Detect which cell encompasses the target text, then output its [x, y] center coordinate. 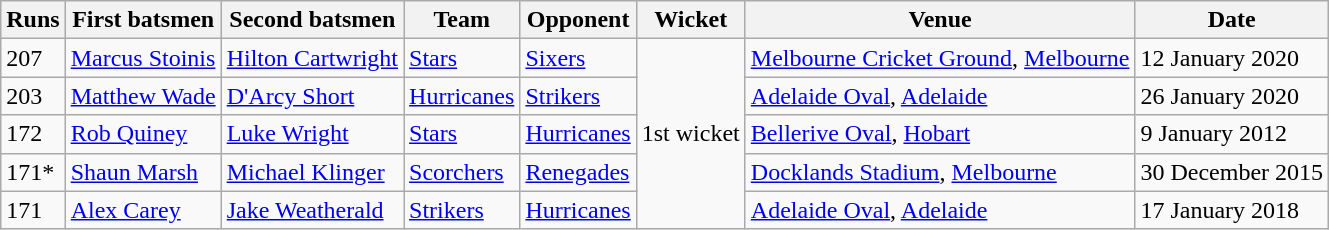
Matthew Wade [143, 96]
Runs [33, 20]
Team [462, 20]
17 January 2018 [1232, 210]
Opponent [578, 20]
207 [33, 58]
Melbourne Cricket Ground, Melbourne [940, 58]
Bellerive Oval, Hobart [940, 134]
D'Arcy Short [312, 96]
12 January 2020 [1232, 58]
Alex Carey [143, 210]
30 December 2015 [1232, 172]
Venue [940, 20]
Hilton Cartwright [312, 58]
Rob Quiney [143, 134]
26 January 2020 [1232, 96]
171 [33, 210]
Date [1232, 20]
203 [33, 96]
Second batsmen [312, 20]
172 [33, 134]
Docklands Stadium, Melbourne [940, 172]
Scorchers [462, 172]
1st wicket [690, 134]
Sixers [578, 58]
Marcus Stoinis [143, 58]
Wicket [690, 20]
Michael Klinger [312, 172]
9 January 2012 [1232, 134]
Luke Wright [312, 134]
171* [33, 172]
First batsmen [143, 20]
Jake Weatherald [312, 210]
Renegades [578, 172]
Shaun Marsh [143, 172]
